From the cell containing the given text, extract its center point as [x, y] coordinate. 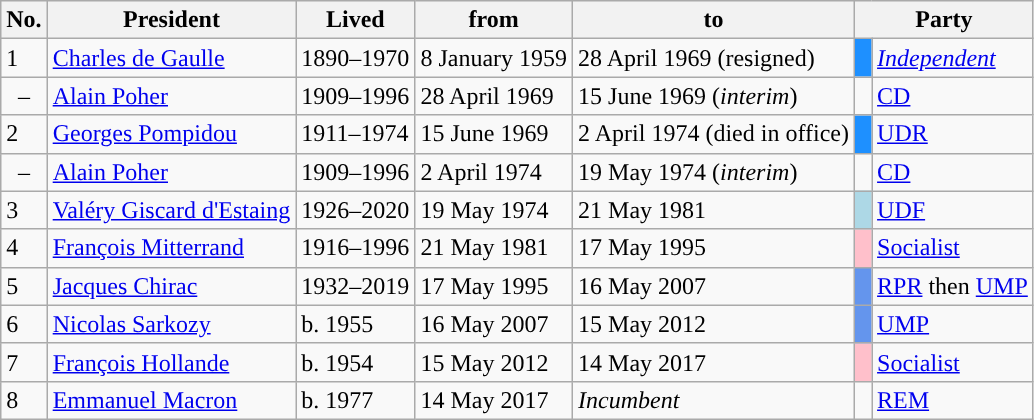
2 [24, 134]
b. 1977 [356, 400]
Independent [953, 58]
6 [24, 324]
15 June 1969 (interim) [714, 96]
28 April 1969 (resigned) [714, 58]
5 [24, 286]
Valéry Giscard d'Estaing [172, 210]
1916–1996 [356, 248]
1911–1974 [356, 134]
19 May 1974 (interim) [714, 172]
b. 1955 [356, 324]
No. [24, 20]
Lived [356, 20]
UDR [953, 134]
19 May 1974 [494, 210]
1932–2019 [356, 286]
Party [944, 20]
7 [24, 362]
28 April 1969 [494, 96]
4 [24, 248]
1890–1970 [356, 58]
3 [24, 210]
8 January 1959 [494, 58]
2 April 1974 [494, 172]
Emmanuel Macron [172, 400]
REM [953, 400]
François Hollande [172, 362]
to [714, 20]
President [172, 20]
Georges Pompidou [172, 134]
François Mitterrand [172, 248]
2 April 1974 (died in office) [714, 134]
Incumbent [714, 400]
RPR then UMP [953, 286]
UMP [953, 324]
Jacques Chirac [172, 286]
8 [24, 400]
UDF [953, 210]
Nicolas Sarkozy [172, 324]
1926–2020 [356, 210]
Charles de Gaulle [172, 58]
from [494, 20]
b. 1954 [356, 362]
1 [24, 58]
15 June 1969 [494, 134]
